Locate the cell with the specified text and output its [X, Y] center coordinate. 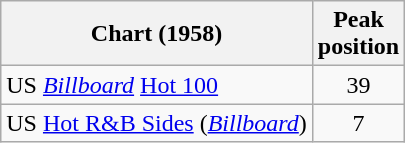
US Billboard Hot 100 [157, 85]
39 [358, 85]
Peakposition [358, 34]
US Hot R&B Sides (Billboard) [157, 123]
Chart (1958) [157, 34]
7 [358, 123]
